From the cell containing the given text, extract its center point as [x, y] coordinate. 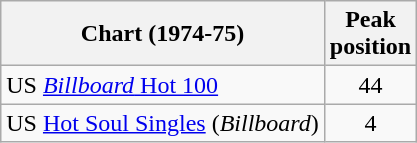
4 [370, 123]
44 [370, 85]
Peakposition [370, 34]
US Billboard Hot 100 [163, 85]
Chart (1974-75) [163, 34]
US Hot Soul Singles (Billboard) [163, 123]
